Scan for the cell matching the given text and deliver its (X, Y) coordinate at center. 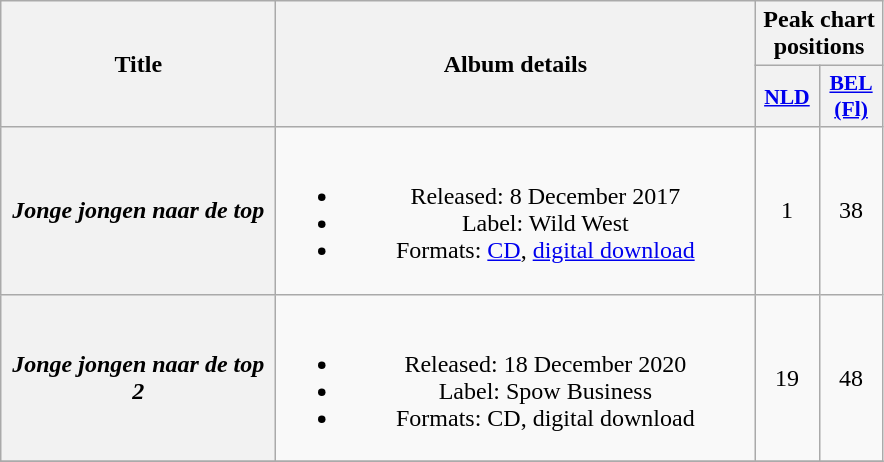
NLD (787, 96)
Released: 8 December 2017Label: Wild WestFormats: CD, digital download (516, 210)
Released: 18 December 2020Label: Spow BusinessFormats: CD, digital download (516, 378)
48 (851, 378)
1 (787, 210)
Peak chart positions (819, 34)
38 (851, 210)
Jonge jongen naar de top (138, 210)
Album details (516, 64)
BEL(Fl) (851, 96)
Title (138, 64)
Jonge jongen naar de top 2 (138, 378)
19 (787, 378)
